For the text-containing cell, return its midpoint in (X, Y) coordinate format. 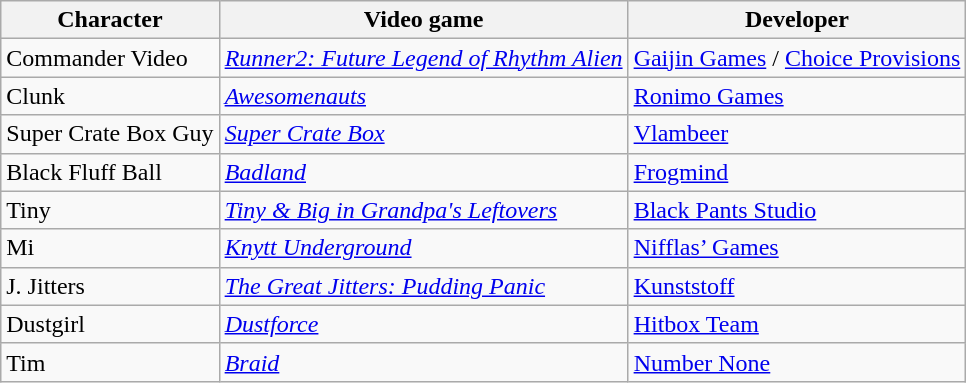
Nifflas’ Games (797, 248)
Super Crate Box (424, 134)
Black Pants Studio (797, 210)
Vlambeer (797, 134)
Hitbox Team (797, 324)
Tiny & Big in Grandpa's Leftovers (424, 210)
Ronimo Games (797, 96)
Commander Video (110, 58)
Badland (424, 172)
Mi (110, 248)
Gaijin Games / Choice Provisions (797, 58)
Knytt Underground (424, 248)
Video game (424, 20)
Awesomenauts (424, 96)
Number None (797, 362)
Frogmind (797, 172)
Dustgirl (110, 324)
Dustforce (424, 324)
The Great Jitters: Pudding Panic (424, 286)
Super Crate Box Guy (110, 134)
Tiny (110, 210)
Tim (110, 362)
Developer (797, 20)
J. Jitters (110, 286)
Braid (424, 362)
Character (110, 20)
Clunk (110, 96)
Kunststoff (797, 286)
Black Fluff Ball (110, 172)
Runner2: Future Legend of Rhythm Alien (424, 58)
